Determine the [x, y] coordinate at the center of the cell enclosing the given text.  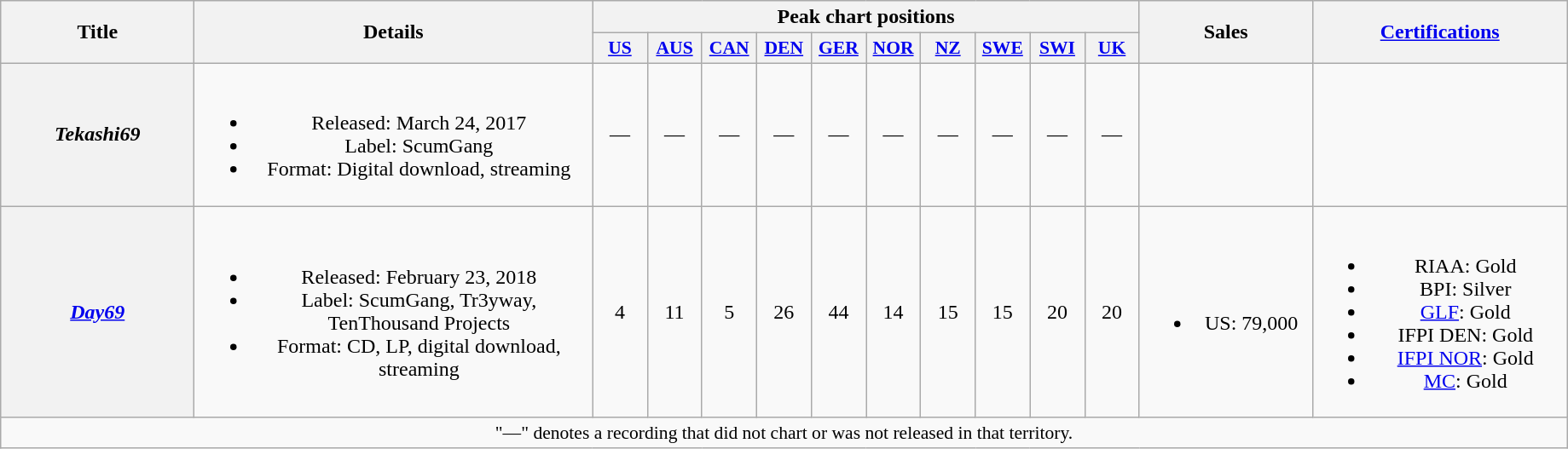
RIAA: GoldBPI: SilverGLF: GoldIFPI DEN: GoldIFPI NOR: GoldMC: Gold [1439, 312]
44 [838, 312]
NOR [894, 49]
GER [838, 49]
AUS [674, 49]
SWI [1057, 49]
Details [394, 32]
Tekashi69 [97, 135]
SWE [1003, 49]
Sales [1226, 32]
US [620, 49]
Released: March 24, 2017Label: ScumGangFormat: Digital download, streaming [394, 135]
11 [674, 312]
US: 79,000 [1226, 312]
Released: February 23, 2018Label: ScumGang, Tr3yway, TenThousand ProjectsFormat: CD, LP, digital download, streaming [394, 312]
Title [97, 32]
Certifications [1439, 32]
4 [620, 312]
Peak chart positions [866, 17]
14 [894, 312]
5 [729, 312]
"—" denotes a recording that did not chart or was not released in that territory. [784, 433]
CAN [729, 49]
DEN [784, 49]
UK [1112, 49]
NZ [948, 49]
26 [784, 312]
Day69 [97, 312]
